Extract the (X, Y) coordinate from the center of the cell holding the provided text.  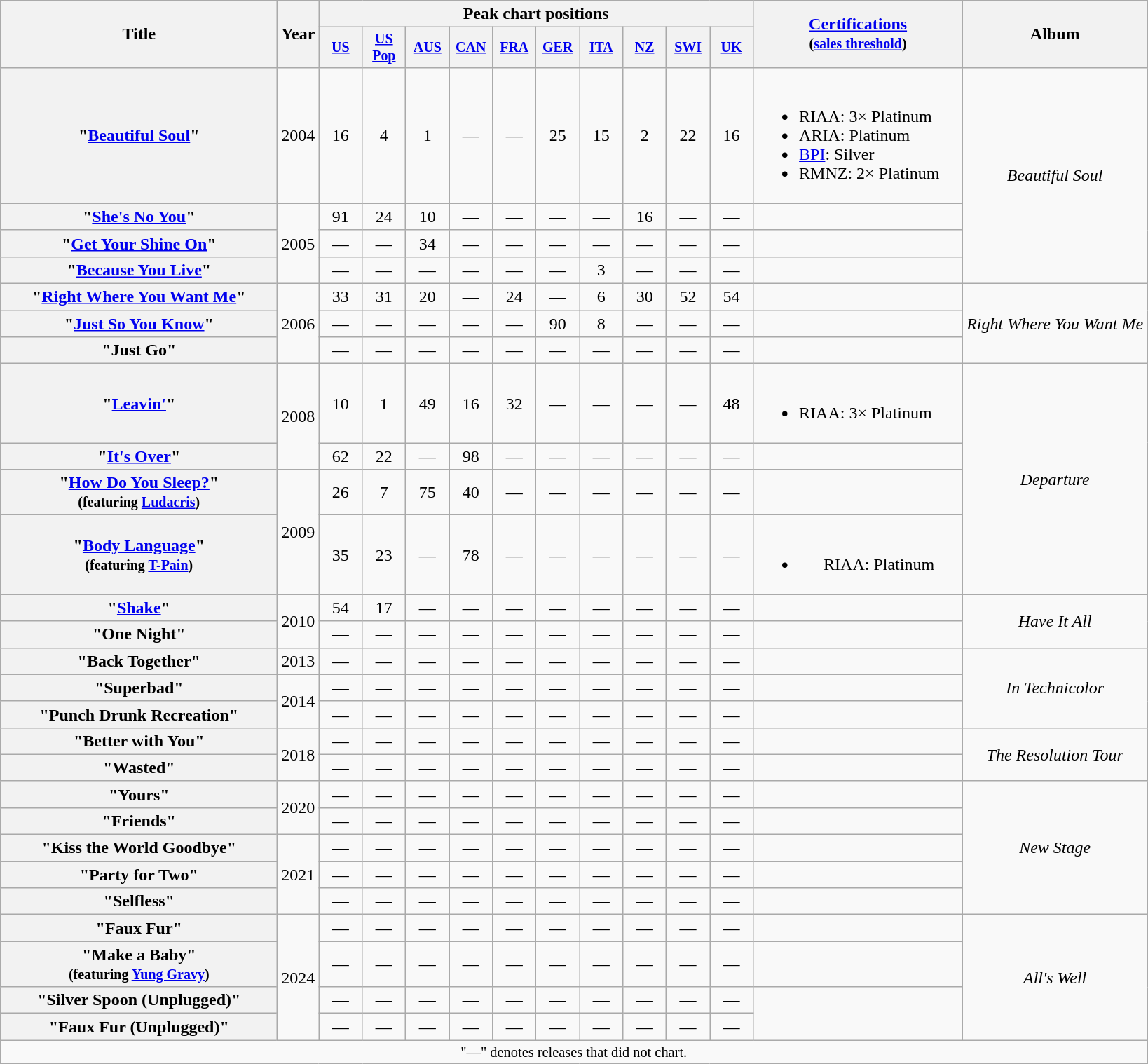
31 (384, 297)
"How Do You Sleep?"(featuring Ludacris) (139, 492)
"Superbad" (139, 688)
CAN (471, 48)
In Technicolor (1055, 688)
"Because You Live" (139, 270)
2004 (299, 135)
RIAA: 3× Platinum (858, 404)
98 (471, 456)
Right Where You Want Me (1055, 324)
48 (732, 404)
"—" denotes releases that did not chart. (574, 1052)
26 (341, 492)
2024 (299, 977)
2018 (299, 754)
RIAA: 3× PlatinumARIA: PlatinumBPI: SilverRMNZ: 2× Platinum (858, 135)
Have It All (1055, 621)
91 (341, 217)
17 (384, 608)
"Faux Fur (Unplugged)" (139, 1027)
2021 (299, 875)
"One Night" (139, 634)
62 (341, 456)
"Selfless" (139, 901)
2008 (299, 416)
"Get Your Shine On" (139, 243)
2006 (299, 324)
"Yours" (139, 794)
SWI (688, 48)
49 (428, 404)
"Punch Drunk Recreation" (139, 714)
2020 (299, 807)
GER (558, 48)
2009 (299, 532)
2014 (299, 701)
Album (1055, 34)
Beautiful Soul (1055, 175)
ITA (601, 48)
"Faux Fur" (139, 928)
"Beautiful Soul" (139, 135)
"Just Go" (139, 350)
15 (601, 135)
NZ (645, 48)
90 (558, 324)
25 (558, 135)
7 (384, 492)
US Pop (384, 48)
"Leavin'" (139, 404)
6 (601, 297)
2010 (299, 621)
2013 (299, 661)
2005 (299, 243)
US (341, 48)
4 (384, 135)
"Silver Spoon (Unplugged)" (139, 1000)
20 (428, 297)
75 (428, 492)
Title (139, 34)
"Just So You Know" (139, 324)
32 (514, 404)
"It's Over" (139, 456)
30 (645, 297)
Departure (1055, 479)
Year (299, 34)
New Stage (1055, 847)
52 (688, 297)
"She's No You" (139, 217)
"Party for Two" (139, 875)
"Back Together" (139, 661)
40 (471, 492)
2 (645, 135)
23 (384, 555)
The Resolution Tour (1055, 754)
"Make a Baby"(featuring Yung Gravy) (139, 964)
FRA (514, 48)
35 (341, 555)
"Better with You" (139, 741)
34 (428, 243)
AUS (428, 48)
3 (601, 270)
"Wasted" (139, 768)
"Kiss the World Goodbye" (139, 848)
"Friends" (139, 821)
UK (732, 48)
RIAA: Platinum (858, 555)
78 (471, 555)
8 (601, 324)
Peak chart positions (536, 14)
33 (341, 297)
"Shake" (139, 608)
"Body Language"(featuring T-Pain) (139, 555)
Certifications(sales threshold) (858, 34)
"Right Where You Want Me" (139, 297)
All's Well (1055, 977)
